Detect which cell encompasses the target text, then output its (X, Y) center coordinate. 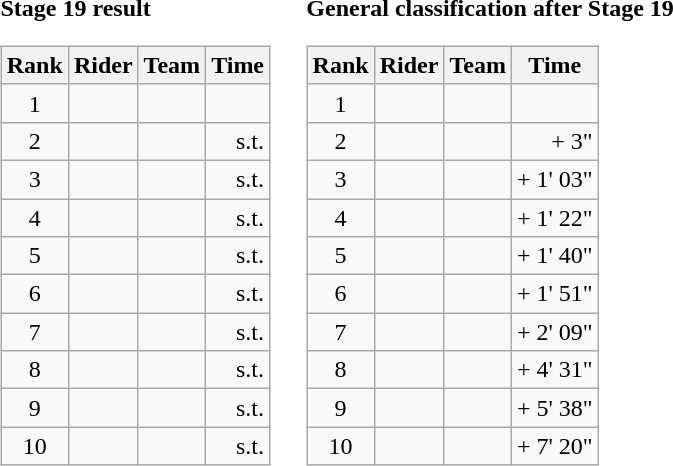
+ 2' 09" (554, 332)
+ 4' 31" (554, 370)
+ 5' 38" (554, 408)
+ 3" (554, 141)
+ 1' 03" (554, 179)
+ 1' 22" (554, 217)
+ 7' 20" (554, 446)
+ 1' 51" (554, 294)
+ 1' 40" (554, 256)
